Detect which cell encompasses the target text, then output its (X, Y) center coordinate. 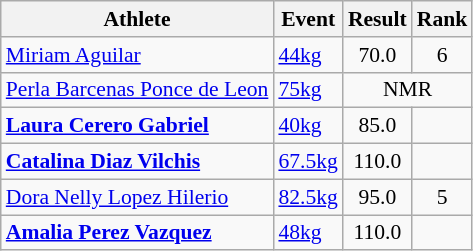
Laura Cerero Gabriel (138, 126)
Event (308, 19)
75kg (308, 90)
67.5kg (308, 162)
Result (378, 19)
Miriam Aguilar (138, 55)
48kg (308, 233)
95.0 (378, 197)
Perla Barcenas Ponce de Leon (138, 90)
82.5kg (308, 197)
70.0 (378, 55)
NMR (408, 90)
6 (442, 55)
44kg (308, 55)
5 (442, 197)
Amalia Perez Vazquez (138, 233)
Athlete (138, 19)
85.0 (378, 126)
40kg (308, 126)
Catalina Diaz Vilchis (138, 162)
Dora Nelly Lopez Hilerio (138, 197)
Rank (442, 19)
